Find where the given text appears and provide that cell's center as (X, Y) coordinate. 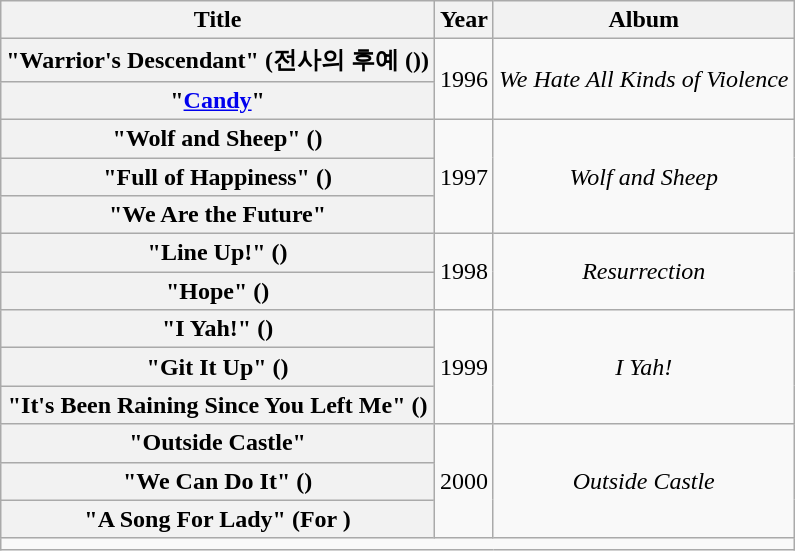
"It's Been Raining Since You Left Me" () (218, 405)
"We Can Do It" () (218, 481)
2000 (464, 481)
1996 (464, 80)
"We Are the Future" (218, 215)
I Yah! (644, 367)
"Outside Castle" (218, 443)
"Git It Up" () (218, 367)
"Warrior's Descendant" (전사의 후예 ()) (218, 60)
1998 (464, 272)
Album (644, 20)
"I Yah!" () (218, 329)
"Candy" (218, 100)
"Line Up!" () (218, 253)
Outside Castle (644, 481)
We Hate All Kinds of Violence (644, 80)
"Full of Happiness" () (218, 177)
"Wolf and Sheep" () (218, 138)
1999 (464, 367)
"A Song For Lady" (For ) (218, 519)
Resurrection (644, 272)
1997 (464, 176)
Wolf and Sheep (644, 176)
"Hope" () (218, 291)
Title (218, 20)
Year (464, 20)
